Return [X, Y] of the center of cell containing provided text 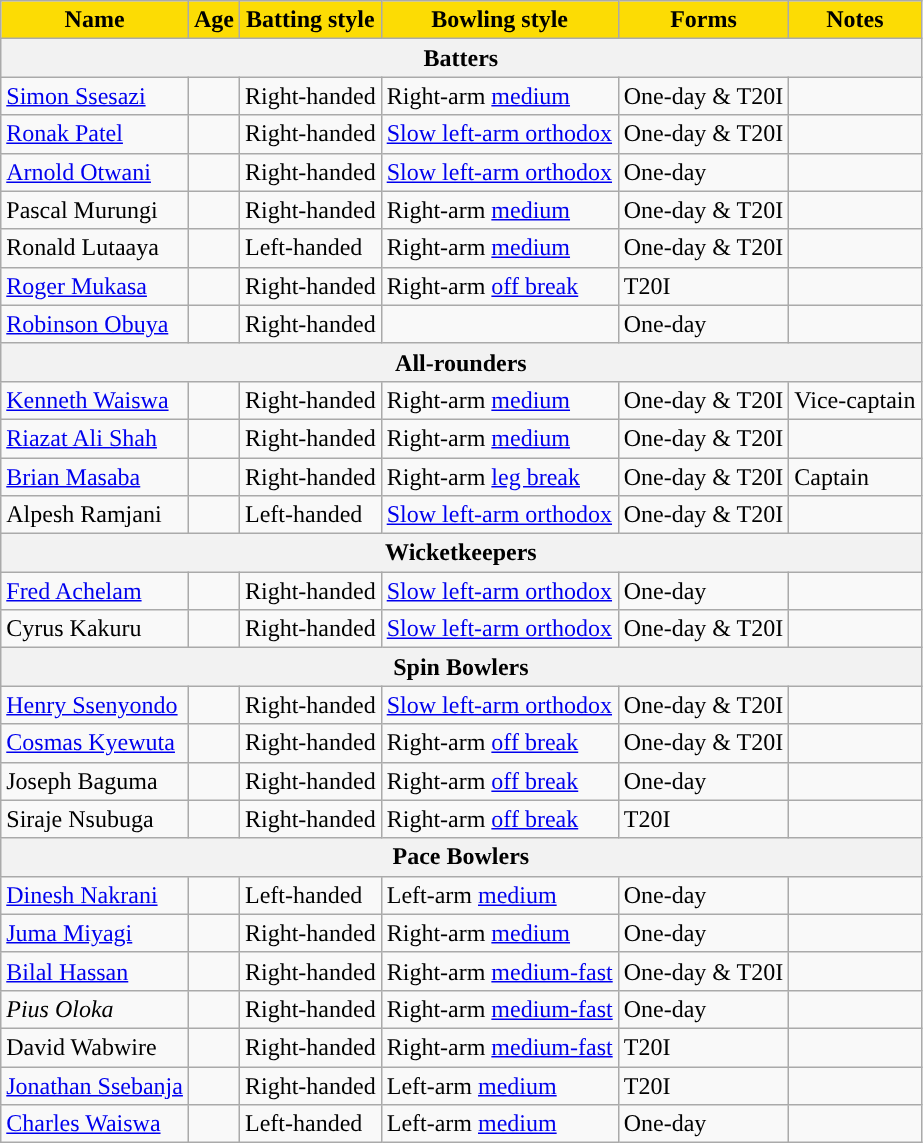
Wicketkeepers [461, 553]
Age [214, 20]
Cyrus Kakuru [95, 629]
Roger Mukasa [95, 286]
Arnold Otwani [95, 172]
Captain [855, 477]
Robinson Obuya [95, 324]
Bilal Hassan [95, 971]
Ronak Patel [95, 134]
Forms [704, 20]
Simon Ssesazi [95, 96]
Vice-captain [855, 400]
Ronald Lutaaya [95, 248]
Notes [855, 20]
Dinesh Nakrani [95, 895]
Bowling style [500, 20]
Riazat Ali Shah [95, 438]
Fred Achelam [95, 591]
Brian Masaba [95, 477]
All-rounders [461, 362]
Joseph Baguma [95, 781]
Alpesh Ramjani [95, 515]
Pius Oloka [95, 1009]
Jonathan Ssebanja [95, 1085]
Henry Ssenyondo [95, 705]
Pascal Murungi [95, 210]
Batters [461, 58]
Juma Miyagi [95, 933]
Charles Waiswa [95, 1124]
Cosmas Kyewuta [95, 743]
Name [95, 20]
Spin Bowlers [461, 667]
David Wabwire [95, 1047]
Batting style [310, 20]
Pace Bowlers [461, 857]
Kenneth Waiswa [95, 400]
Siraje Nsubuga [95, 819]
Right-arm leg break [500, 477]
